Capture the cell that displays the provided text and extract its [X, Y] central coordinate. 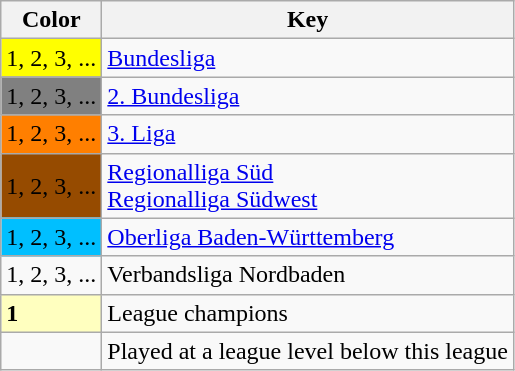
Played at a league level below this league [308, 351]
Regionalliga Süd Regionalliga Südwest [308, 186]
Key [308, 20]
Color [52, 20]
3. Liga [308, 134]
2. Bundesliga [308, 96]
League champions [308, 313]
1 [52, 313]
Bundesliga [308, 58]
Verbandsliga Nordbaden [308, 275]
Oberliga Baden-Württemberg [308, 237]
